For the text-containing cell, return its midpoint in (x, y) coordinate format. 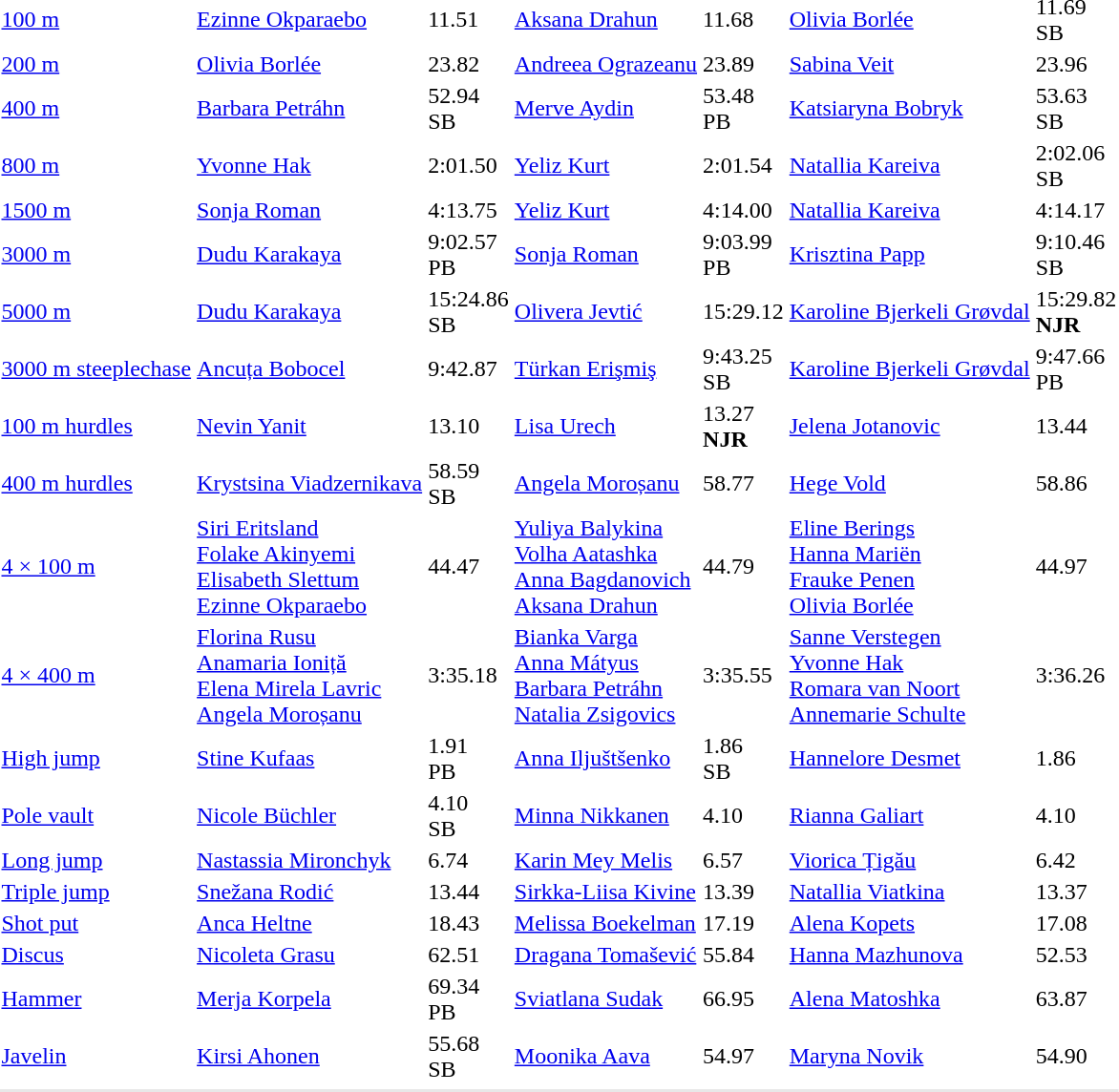
3000 m steeplechase (96, 368)
Stine Kufaas (309, 758)
Sirkka-Liisa Kivine (605, 892)
Katsiaryna Bobryk (909, 109)
Olivia Borlée (309, 64)
Maryna Novik (909, 1056)
63.87 (1076, 998)
69.34PB (469, 998)
Andreea Ograzeanu (605, 64)
6.57 (744, 860)
9:10.46SB (1076, 254)
Olivera Jevtić (605, 311)
Viorica Țigău (909, 860)
High jump (96, 758)
55.68SB (469, 1056)
1.91PB (469, 758)
52.94SB (469, 109)
Siri EritslandFolake AkinyemiElisabeth SlettumEzinne Okparaebo (309, 567)
Alena Matoshka (909, 998)
Hege Vold (909, 483)
Nicole Büchler (309, 815)
200 m (96, 64)
23.96 (1076, 64)
9:02.57PB (469, 254)
13.27NJR (744, 426)
15:29.82NJR (1076, 311)
15:29.12 (744, 311)
6.42 (1076, 860)
Long jump (96, 860)
3:35.55 (744, 676)
Yvonne Hak (309, 166)
58.77 (744, 483)
13.37 (1076, 892)
2:02.06SB (1076, 166)
62.51 (469, 955)
1.86SB (744, 758)
58.59SB (469, 483)
4 × 100 m (96, 567)
Nicoleta Grasu (309, 955)
Türkan Erişmiş (605, 368)
Anca Heltne (309, 923)
44.97 (1076, 567)
Eline BeringsHanna MariënFrauke PenenOlivia Borlée (909, 567)
100 m hurdles (96, 426)
Sabina Veit (909, 64)
9:42.87 (469, 368)
Hammer (96, 998)
Merve Aydin (605, 109)
52.53 (1076, 955)
Krystsina Viadzernikava (309, 483)
4:14.00 (744, 210)
Discus (96, 955)
800 m (96, 166)
58.86 (1076, 483)
Rianna Galiart (909, 815)
3:35.18 (469, 676)
44.79 (744, 567)
4:14.17 (1076, 210)
Melissa Boekelman (605, 923)
1.86 (1076, 758)
Pole vault (96, 815)
Javelin (96, 1056)
23.89 (744, 64)
2:01.54 (744, 166)
54.90 (1076, 1056)
Karin Mey Melis (605, 860)
5000 m (96, 311)
Minna Nikkanen (605, 815)
Triple jump (96, 892)
9:47.66PB (1076, 368)
9:43.25SB (744, 368)
Ancuța Bobocel (309, 368)
3000 m (96, 254)
Barbara Petráhn (309, 109)
Sviatlana Sudak (605, 998)
Shot put (96, 923)
Natallia Viatkina (909, 892)
1500 m (96, 210)
13.39 (744, 892)
Jelena Jotanovic (909, 426)
Hannelore Desmet (909, 758)
Bianka VargaAnna MátyusBarbara PetráhnNatalia Zsigovics (605, 676)
Yuliya BalykinaVolha AatashkaAnna Bagdanovich Aksana Drahun (605, 567)
Lisa Urech (605, 426)
Nastassia Mironchyk (309, 860)
Sanne VerstegenYvonne HakRomara van NoortAnnemarie Schulte (909, 676)
2:01.50 (469, 166)
Angela Moroșanu (605, 483)
66.95 (744, 998)
55.84 (744, 955)
4.10SB (469, 815)
6.74 (469, 860)
Snežana Rodić (309, 892)
17.19 (744, 923)
9:03.99PB (744, 254)
Merja Korpela (309, 998)
44.47 (469, 567)
3:36.26 (1076, 676)
13.10 (469, 426)
4:13.75 (469, 210)
17.08 (1076, 923)
400 m (96, 109)
400 m hurdles (96, 483)
Nevin Yanit (309, 426)
Krisztina Papp (909, 254)
Dragana Tomašević (605, 955)
23.82 (469, 64)
15:24.86SB (469, 311)
Alena Kopets (909, 923)
Moonika Aava (605, 1056)
53.48PB (744, 109)
4 × 400 m (96, 676)
Anna Iljuštšenko (605, 758)
Hanna Mazhunova (909, 955)
53.63SB (1076, 109)
18.43 (469, 923)
Florina RusuAnamaria IonițăElena Mirela LavricAngela Moroșanu (309, 676)
54.97 (744, 1056)
Kirsi Ahonen (309, 1056)
